Determine the (x, y) coordinate at the center of the cell enclosing the given text.  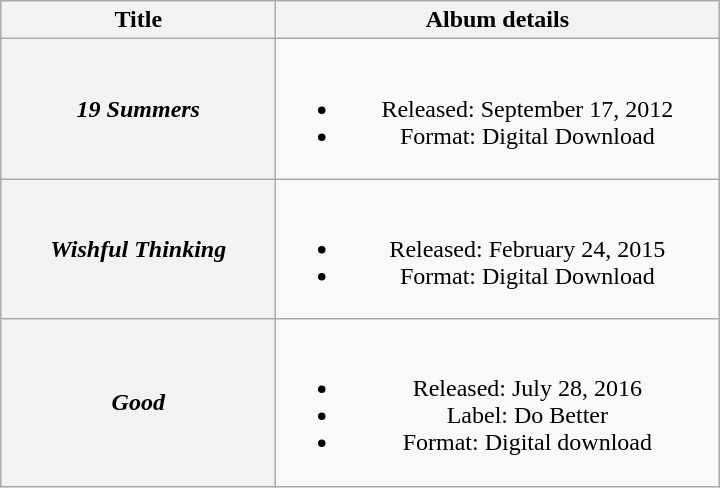
Good (138, 402)
Released: September 17, 2012Format: Digital Download (498, 109)
Released: February 24, 2015Format: Digital Download (498, 249)
Album details (498, 20)
Title (138, 20)
19 Summers (138, 109)
Wishful Thinking (138, 249)
Released: July 28, 2016Label: Do BetterFormat: Digital download (498, 402)
